From the cell containing the given text, extract its center point as (X, Y) coordinate. 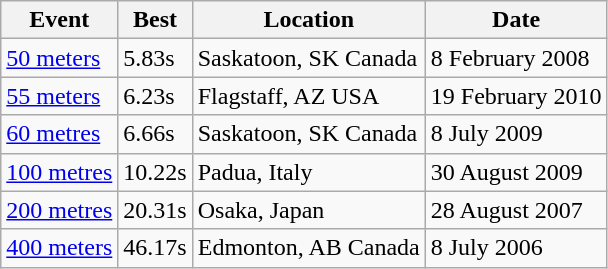
Event (60, 20)
400 meters (60, 248)
28 August 2007 (516, 210)
19 February 2010 (516, 96)
20.31s (155, 210)
Padua, Italy (308, 172)
30 August 2009 (516, 172)
200 metres (60, 210)
60 metres (60, 134)
5.83s (155, 58)
8 July 2006 (516, 248)
46.17s (155, 248)
6.23s (155, 96)
Location (308, 20)
55 meters (60, 96)
10.22s (155, 172)
8 February 2008 (516, 58)
50 meters (60, 58)
Osaka, Japan (308, 210)
Best (155, 20)
Flagstaff, AZ USA (308, 96)
Edmonton, AB Canada (308, 248)
8 July 2009 (516, 134)
6.66s (155, 134)
100 metres (60, 172)
Date (516, 20)
